From the cell containing the given text, extract its center point as [x, y] coordinate. 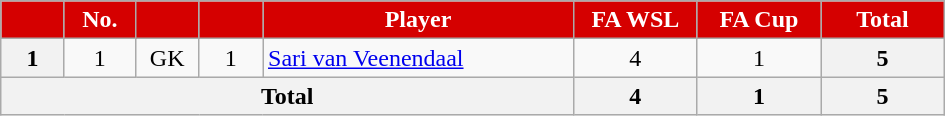
FA Cup [759, 20]
FA WSL [636, 20]
Player [418, 20]
Sari van Veenendaal [418, 58]
No. [100, 20]
GK [167, 58]
